Locate the cell with the specified text and output its [x, y] center coordinate. 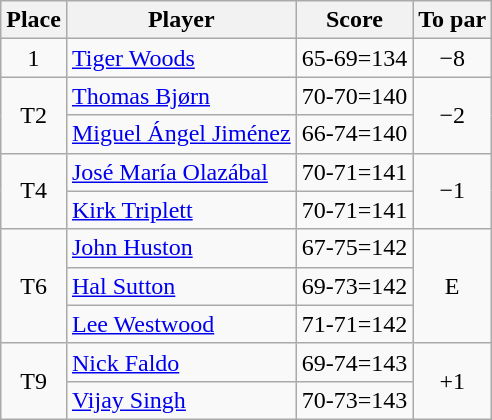
Vijay Singh [181, 400]
Miguel Ángel Jiménez [181, 134]
T9 [34, 381]
Kirk Triplett [181, 210]
Player [181, 20]
Lee Westwood [181, 324]
67-75=142 [354, 248]
To par [452, 20]
Tiger Woods [181, 58]
+1 [452, 381]
−2 [452, 115]
65-69=134 [354, 58]
Place [34, 20]
−1 [452, 191]
70-73=143 [354, 400]
E [452, 286]
69-74=143 [354, 362]
T4 [34, 191]
−8 [452, 58]
1 [34, 58]
T6 [34, 286]
T2 [34, 115]
Score [354, 20]
69-73=142 [354, 286]
Hal Sutton [181, 286]
71-71=142 [354, 324]
Thomas Bjørn [181, 96]
70-70=140 [354, 96]
John Huston [181, 248]
66-74=140 [354, 134]
Nick Faldo [181, 362]
José María Olazábal [181, 172]
